Scan for the cell matching the given text and deliver its [x, y] coordinate at center. 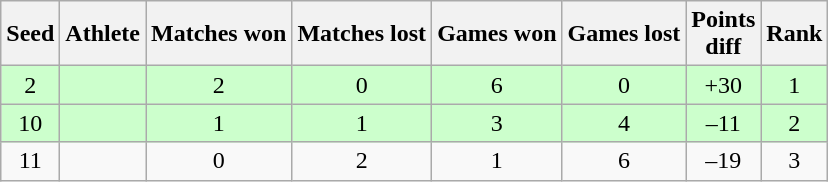
4 [624, 123]
–19 [724, 161]
10 [30, 123]
11 [30, 161]
Matches lost [362, 34]
Matches won [219, 34]
Rank [794, 34]
Pointsdiff [724, 34]
Athlete [103, 34]
+30 [724, 85]
Games lost [624, 34]
–11 [724, 123]
Games won [497, 34]
Seed [30, 34]
